Determine the (x, y) coordinate at the center of the cell enclosing the given text.  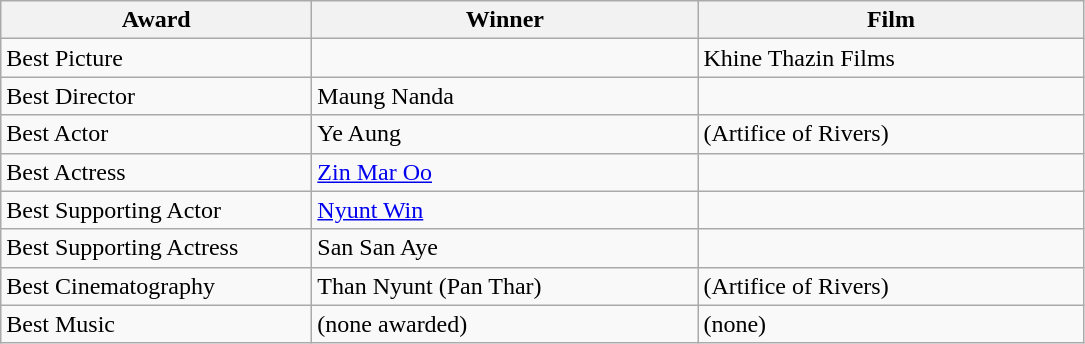
Best Actress (156, 172)
Best Supporting Actress (156, 248)
Best Director (156, 96)
(none) (891, 324)
Best Music (156, 324)
(none awarded) (505, 324)
Best Supporting Actor (156, 210)
San San Aye (505, 248)
Film (891, 20)
Award (156, 20)
Best Actor (156, 134)
Zin Mar Oo (505, 172)
Best Picture (156, 58)
Ye Aung (505, 134)
Winner (505, 20)
Than Nyunt (Pan Thar) (505, 286)
Khine Thazin Films (891, 58)
Best Cinematography (156, 286)
Nyunt Win (505, 210)
Maung Nanda (505, 96)
